From the cell containing the given text, extract its center point as (x, y) coordinate. 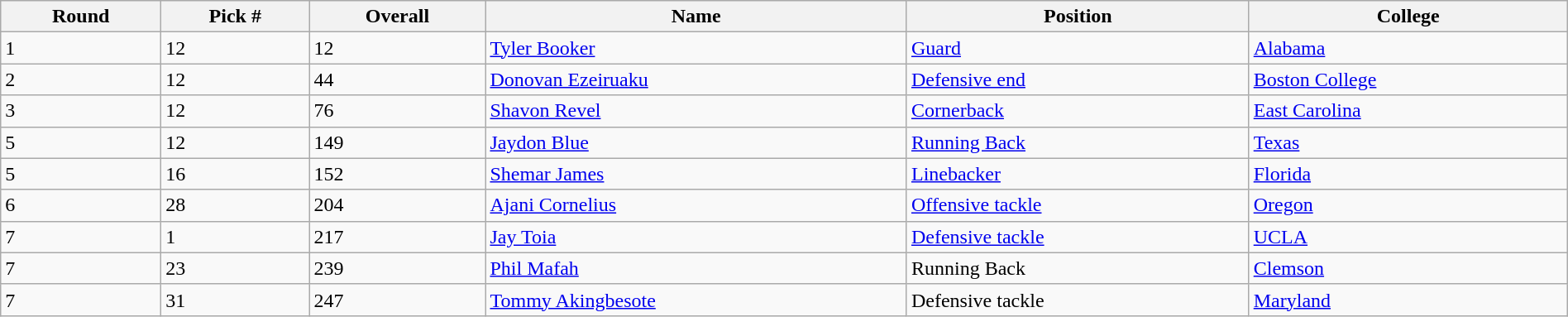
28 (235, 205)
23 (235, 268)
Round (81, 17)
East Carolina (1408, 111)
Jaydon Blue (696, 142)
Linebacker (1078, 174)
76 (397, 111)
Overall (397, 17)
Clemson (1408, 268)
204 (397, 205)
Shavon Revel (696, 111)
Tyler Booker (696, 48)
2 (81, 79)
Donovan Ezeiruaku (696, 79)
UCLA (1408, 237)
Defensive end (1078, 79)
3 (81, 111)
Ajani Cornelius (696, 205)
Position (1078, 17)
149 (397, 142)
16 (235, 174)
247 (397, 300)
Shemar James (696, 174)
44 (397, 79)
Oregon (1408, 205)
Offensive tackle (1078, 205)
Tommy Akingbesote (696, 300)
152 (397, 174)
Boston College (1408, 79)
Texas (1408, 142)
Guard (1078, 48)
239 (397, 268)
Phil Mafah (696, 268)
College (1408, 17)
31 (235, 300)
Pick # (235, 17)
Maryland (1408, 300)
Alabama (1408, 48)
Name (696, 17)
217 (397, 237)
Jay Toia (696, 237)
Cornerback (1078, 111)
Florida (1408, 174)
6 (81, 205)
